Output the (x, y) coordinate of the center of the cell containing the given text.  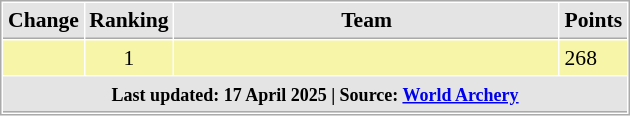
Points (594, 21)
Change (44, 21)
Ranking (129, 21)
268 (594, 57)
Last updated: 17 April 2025 | Source: World Archery (316, 94)
Team (367, 21)
1 (129, 57)
